Determine the (x, y) coordinate at the center of the cell enclosing the given text.  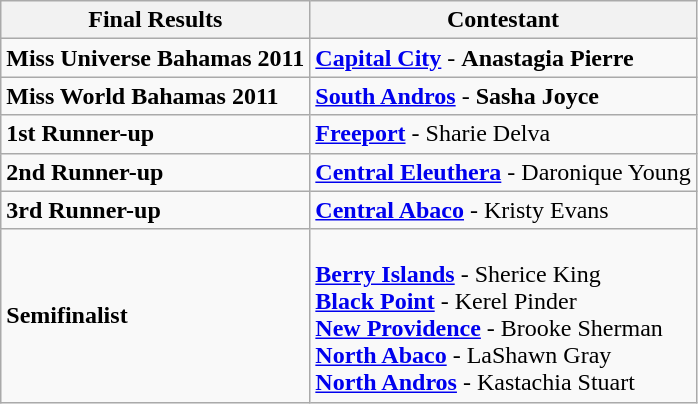
Semifinalist (156, 316)
3rd Runner-up (156, 210)
Miss Universe Bahamas 2011 (156, 58)
Freeport - Sharie Delva (503, 134)
2nd Runner-up (156, 172)
Contestant (503, 20)
1st Runner-up (156, 134)
Capital City - Anastagia Pierre (503, 58)
Miss World Bahamas 2011 (156, 96)
South Andros - Sasha Joyce (503, 96)
Final Results (156, 20)
Central Abaco - Kristy Evans (503, 210)
Central Eleuthera - Daronique Young (503, 172)
Berry Islands - Sherice King Black Point - Kerel Pinder New Providence - Brooke Sherman North Abaco - LaShawn Gray North Andros - Kastachia Stuart (503, 316)
